From the cell containing the given text, extract its center point as [x, y] coordinate. 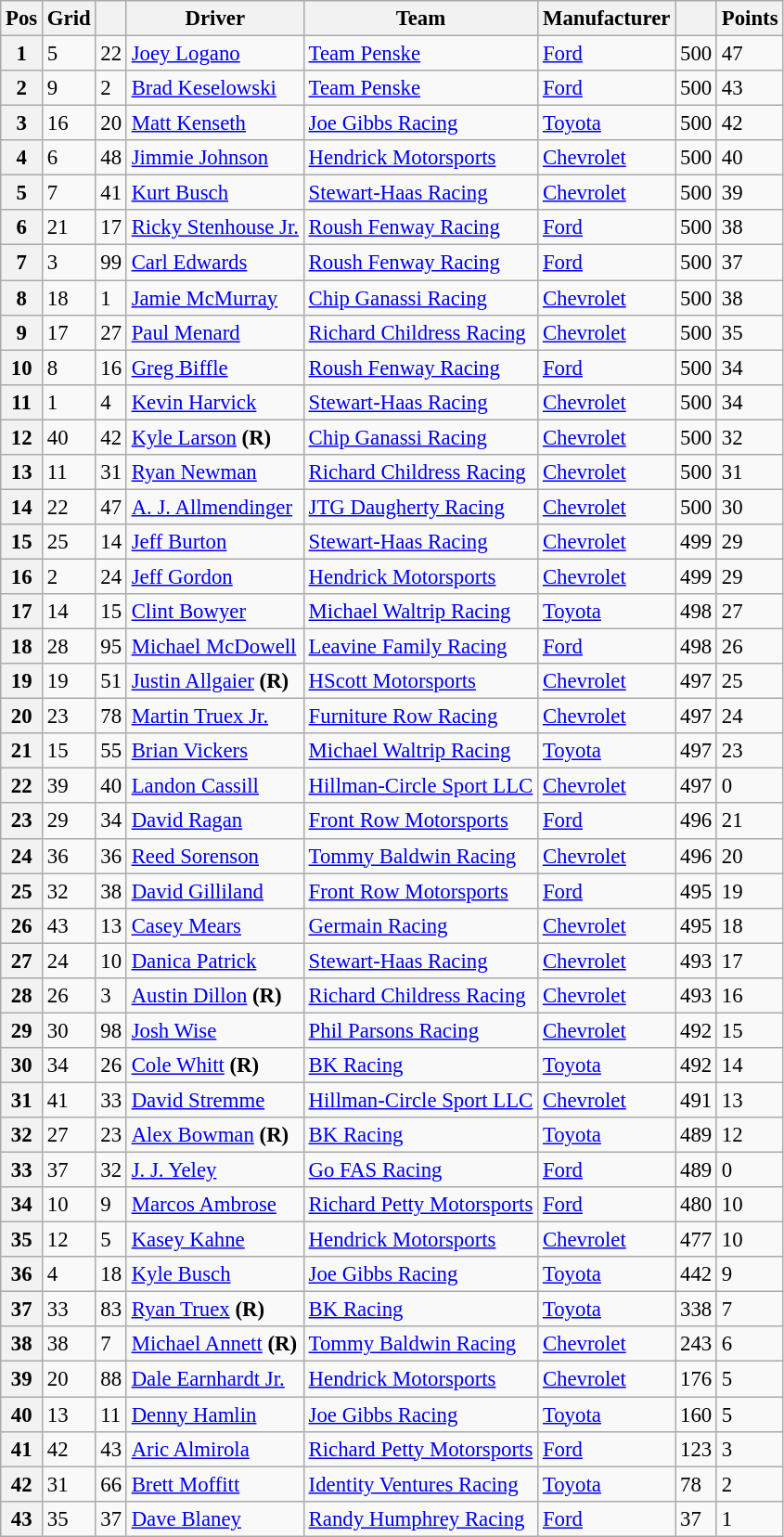
Brian Vickers [215, 751]
Kevin Harvick [215, 402]
Phil Parsons Racing [420, 1030]
A. J. Allmendinger [215, 507]
176 [696, 1379]
Dale Earnhardt Jr. [215, 1379]
Kyle Larson (R) [215, 437]
Denny Hamlin [215, 1414]
Clint Bowyer [215, 612]
123 [696, 1449]
Ryan Truex (R) [215, 1310]
Pos [22, 19]
480 [696, 1205]
J. J. Yeley [215, 1170]
Germain Racing [420, 925]
Martin Truex Jr. [215, 717]
David Stremme [215, 1100]
477 [696, 1240]
Kasey Kahne [215, 1240]
David Gilliland [215, 891]
Alex Bowman (R) [215, 1135]
Dave Blaney [215, 1518]
491 [696, 1100]
Reed Sorenson [215, 856]
48 [111, 158]
Leavine Family Racing [420, 647]
Carl Edwards [215, 263]
243 [696, 1345]
Kurt Busch [215, 193]
Austin Dillon (R) [215, 996]
Michael McDowell [215, 647]
99 [111, 263]
Matt Kenseth [215, 123]
Josh Wise [215, 1030]
Furniture Row Racing [420, 717]
83 [111, 1310]
Brad Keselowski [215, 88]
160 [696, 1414]
Jamie McMurray [215, 298]
Jeff Burton [215, 542]
Brett Moffitt [215, 1484]
98 [111, 1030]
Driver [215, 19]
Ricky Stenhouse Jr. [215, 227]
Landon Cassill [215, 786]
338 [696, 1310]
95 [111, 647]
HScott Motorsports [420, 681]
66 [111, 1484]
Jimmie Johnson [215, 158]
Cole Whitt (R) [215, 1066]
Ryan Newman [215, 472]
Casey Mears [215, 925]
Points [750, 19]
Aric Almirola [215, 1449]
Paul Menard [215, 332]
Go FAS Racing [420, 1170]
Joey Logano [215, 54]
Michael Annett (R) [215, 1345]
David Ragan [215, 821]
442 [696, 1274]
51 [111, 681]
Marcos Ambrose [215, 1205]
55 [111, 751]
Identity Ventures Racing [420, 1484]
Grid [69, 19]
Randy Humphrey Racing [420, 1518]
Kyle Busch [215, 1274]
Danica Patrick [215, 961]
JTG Daugherty Racing [420, 507]
Jeff Gordon [215, 576]
88 [111, 1379]
Justin Allgaier (R) [215, 681]
Greg Biffle [215, 368]
Manufacturer [607, 19]
Team [420, 19]
